Output the (X, Y) coordinate of the center of the cell containing the given text.  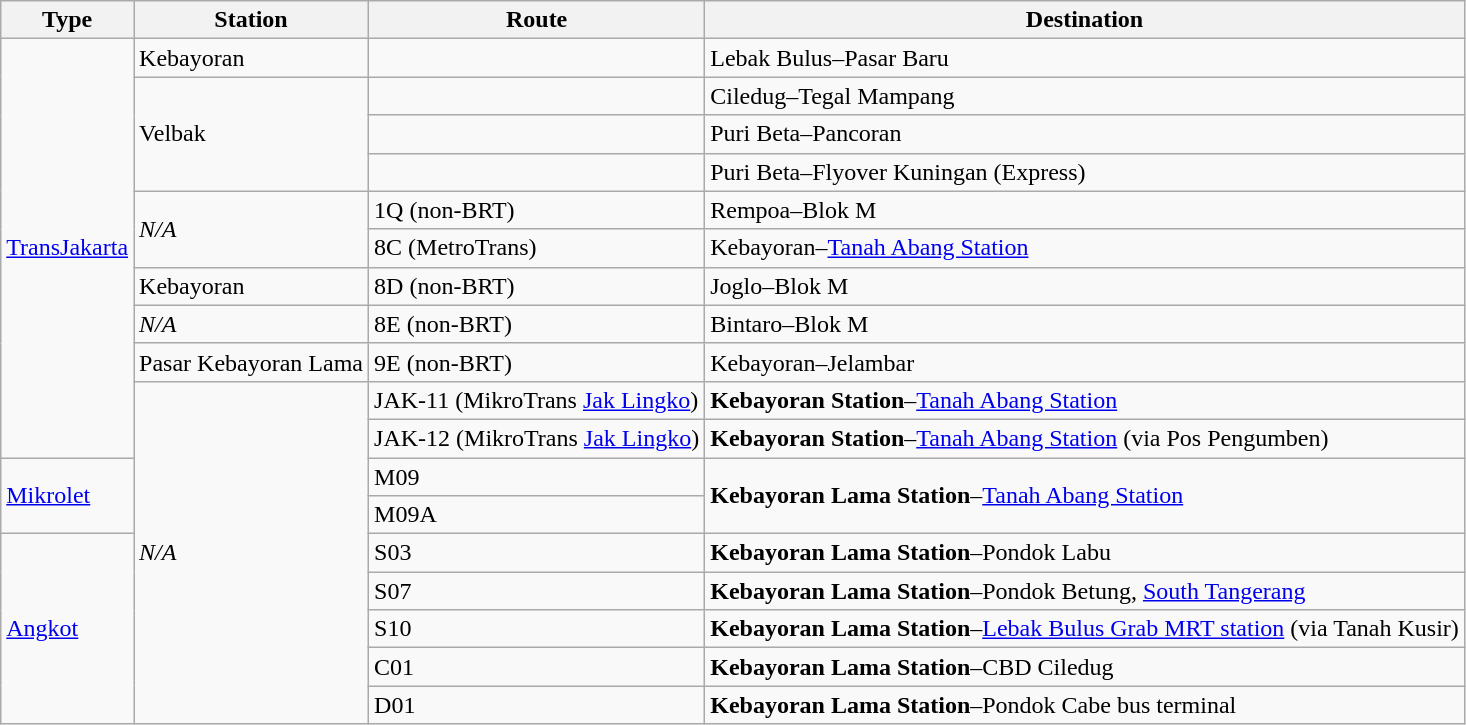
Kebayoran–Jelambar (1085, 362)
JAK-11 (MikroTrans Jak Lingko) (537, 400)
Puri Beta–Pancoran (1085, 134)
Bintaro–Blok M (1085, 324)
Route (537, 20)
D01 (537, 705)
Joglo–Blok M (1085, 286)
JAK-12 (MikroTrans Jak Lingko) (537, 438)
9E (non-BRT) (537, 362)
Kebayoran Lama Station–Tanah Abang Station (1085, 496)
TransJakarta (68, 248)
Kebayoran Lama Station–Lebak Bulus Grab MRT station (via Tanah Kusir) (1085, 629)
Kebayoran Lama Station–Pondok Cabe bus terminal (1085, 705)
8D (non-BRT) (537, 286)
C01 (537, 667)
Velbak (252, 134)
Type (68, 20)
8E (non-BRT) (537, 324)
Angkot (68, 629)
Destination (1085, 20)
Rempoa–Blok M (1085, 210)
Kebayoran Station–Tanah Abang Station (via Pos Pengumben) (1085, 438)
Puri Beta–Flyover Kuningan (Express) (1085, 172)
S10 (537, 629)
M09 (537, 477)
Mikrolet (68, 496)
Kebayoran Lama Station–CBD Ciledug (1085, 667)
Kebayoran Lama Station–Pondok Labu (1085, 553)
Ciledug–Tegal Mampang (1085, 96)
Kebayoran Station–Tanah Abang Station (1085, 400)
S03 (537, 553)
8C (MetroTrans) (537, 248)
Lebak Bulus–Pasar Baru (1085, 58)
S07 (537, 591)
Station (252, 20)
Kebayoran Lama Station–Pondok Betung, South Tangerang (1085, 591)
M09A (537, 515)
Kebayoran–Tanah Abang Station (1085, 248)
Pasar Kebayoran Lama (252, 362)
1Q (non-BRT) (537, 210)
